Detect which cell encompasses the target text, then output its (x, y) center coordinate. 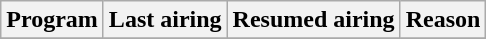
Last airing (165, 20)
Resumed airing (314, 20)
Reason (443, 20)
Program (52, 20)
